Return the [x, y] coordinate for the center point of the cell that contains the specified text.  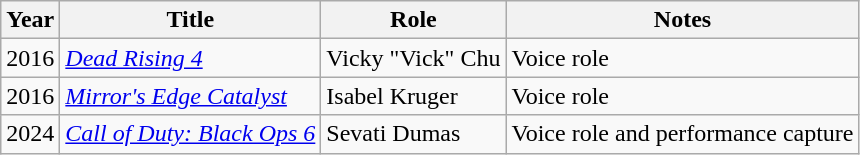
2024 [30, 134]
Year [30, 20]
Voice role and performance capture [682, 134]
Mirror's Edge Catalyst [190, 96]
Vicky "Vick" Chu [414, 58]
Sevati Dumas [414, 134]
Dead Rising 4 [190, 58]
Title [190, 20]
Role [414, 20]
Call of Duty: Black Ops 6 [190, 134]
Isabel Kruger [414, 96]
Notes [682, 20]
